Pinpoint the cell where the given text exists, returning its (x, y) midpoint coordinate. 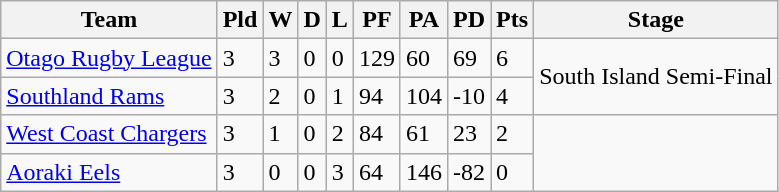
84 (376, 134)
146 (424, 172)
Aoraki Eels (109, 172)
Otago Rugby League (109, 58)
4 (512, 96)
Stage (656, 20)
104 (424, 96)
W (280, 20)
PD (470, 20)
South Island Semi-Final (656, 77)
PF (376, 20)
West Coast Chargers (109, 134)
94 (376, 96)
-10 (470, 96)
L (340, 20)
61 (424, 134)
69 (470, 58)
D (312, 20)
60 (424, 58)
PA (424, 20)
Team (109, 20)
64 (376, 172)
6 (512, 58)
Pld (240, 20)
-82 (470, 172)
Southland Rams (109, 96)
Pts (512, 20)
129 (376, 58)
23 (470, 134)
